Output the [X, Y] coordinate of the center of the cell containing the given text.  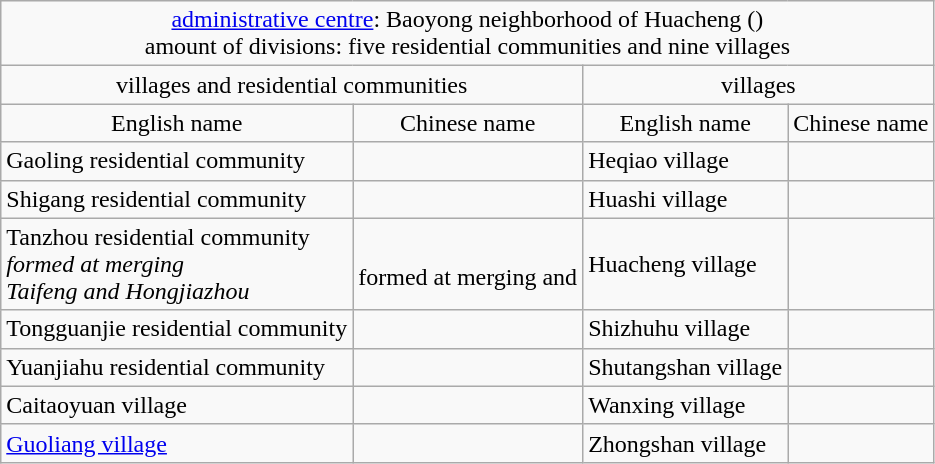
Tanzhou residential communityformed at merging Taifeng and Hongjiazhou [177, 264]
Huacheng village [686, 264]
Shigang residential community [177, 199]
Caitaoyuan village [177, 405]
Heqiao village [686, 161]
administrative centre: Baoyong neighborhood of Huacheng ()amount of divisions: five residential communities and nine villages [468, 34]
Huashi village [686, 199]
villages [758, 85]
Yuanjiahu residential community [177, 367]
Tongguanjie residential community [177, 329]
Gaoling residential community [177, 161]
Guoliang village [177, 443]
formed at merging and [468, 264]
Zhongshan village [686, 443]
Wanxing village [686, 405]
Shizhuhu village [686, 329]
Shutangshan village [686, 367]
villages and residential communities [292, 85]
